Detect which cell encompasses the target text, then output its [X, Y] center coordinate. 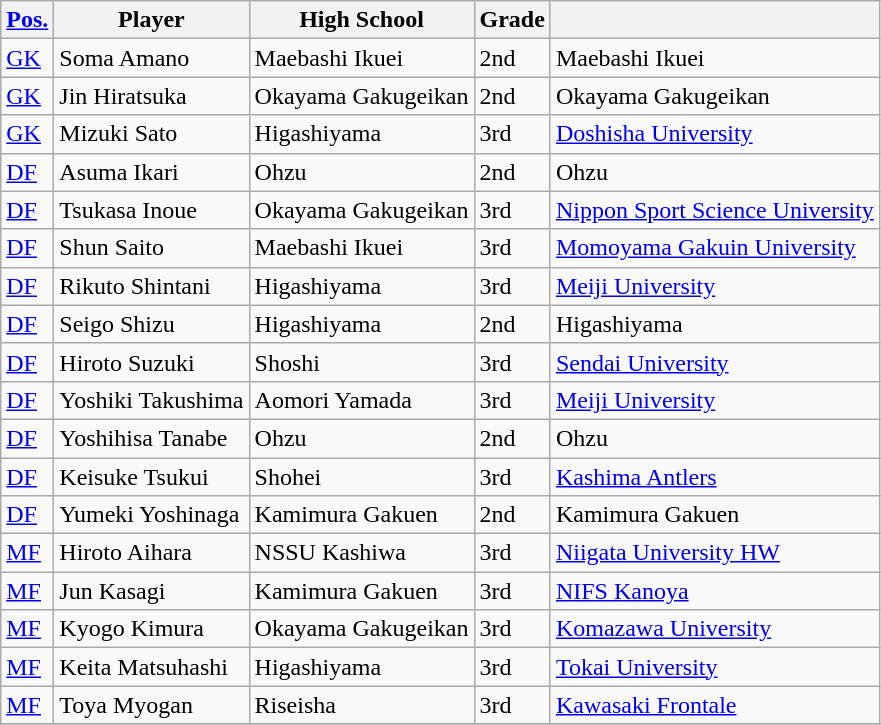
Mizuki Sato [152, 134]
NSSU Kashiwa [362, 553]
Tokai University [714, 667]
Player [152, 20]
Asuma Ikari [152, 172]
Kyogo Kimura [152, 629]
Tsukasa Inoue [152, 210]
Niigata University HW [714, 553]
Keita Matsuhashi [152, 667]
Grade [512, 20]
NIFS Kanoya [714, 591]
Jin Hiratsuka [152, 96]
Kashima Antlers [714, 477]
Momoyama Gakuin University [714, 248]
Doshisha University [714, 134]
Rikuto Shintani [152, 286]
High School [362, 20]
Hiroto Aihara [152, 553]
Hiroto Suzuki [152, 362]
Yoshihisa Tanabe [152, 438]
Nippon Sport Science University [714, 210]
Komazawa University [714, 629]
Keisuke Tsukui [152, 477]
Toya Myogan [152, 705]
Pos. [28, 20]
Shohei [362, 477]
Aomori Yamada [362, 400]
Kawasaki Frontale [714, 705]
Soma Amano [152, 58]
Seigo Shizu [152, 324]
Yoshiki Takushima [152, 400]
Sendai University [714, 362]
Shoshi [362, 362]
Shun Saito [152, 248]
Riseisha [362, 705]
Jun Kasagi [152, 591]
Yumeki Yoshinaga [152, 515]
